Capture the cell that displays the provided text and extract its (x, y) central coordinate. 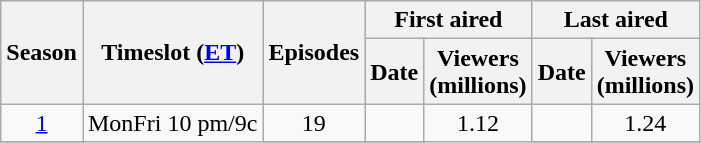
Season (42, 52)
1 (42, 123)
1.24 (645, 123)
MonFri 10 pm/9c (172, 123)
First aired (448, 20)
Episodes (314, 52)
19 (314, 123)
1.12 (478, 123)
Last aired (616, 20)
Timeslot (ET) (172, 52)
